Return [X, Y] of the center of cell containing provided text 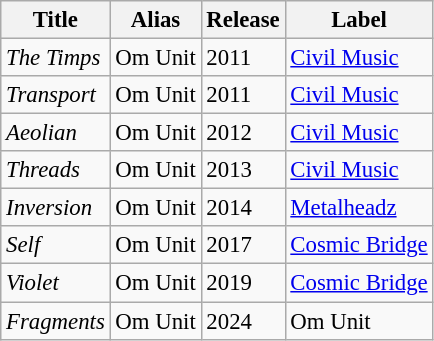
Self [56, 245]
2017 [243, 245]
Label [359, 20]
Fragments [56, 321]
Release [243, 20]
2013 [243, 170]
2014 [243, 208]
2024 [243, 321]
2019 [243, 283]
Threads [56, 170]
Transport [56, 95]
Title [56, 20]
Metalheadz [359, 208]
The Timps [56, 58]
Alias [156, 20]
Inversion [56, 208]
Violet [56, 283]
Aeolian [56, 133]
2012 [243, 133]
